Output the [x, y] coordinate of the center of the cell containing the given text.  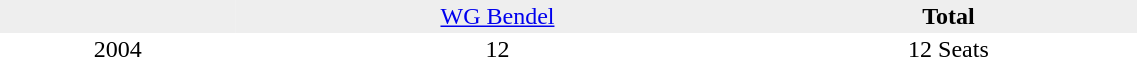
WG Bendel [498, 16]
Total [948, 16]
